For the text-containing cell, return its midpoint in [x, y] coordinate format. 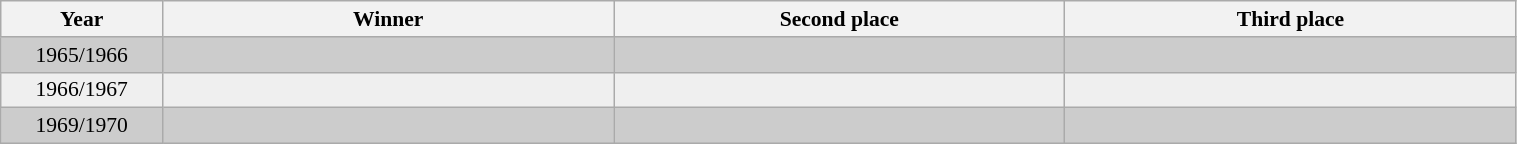
Winner [388, 19]
Second place [840, 19]
Third place [1290, 19]
1969/1970 [82, 126]
Year [82, 19]
1965/1966 [82, 55]
1966/1967 [82, 90]
